Determine the [X, Y] coordinate at the center of the cell enclosing the given text.  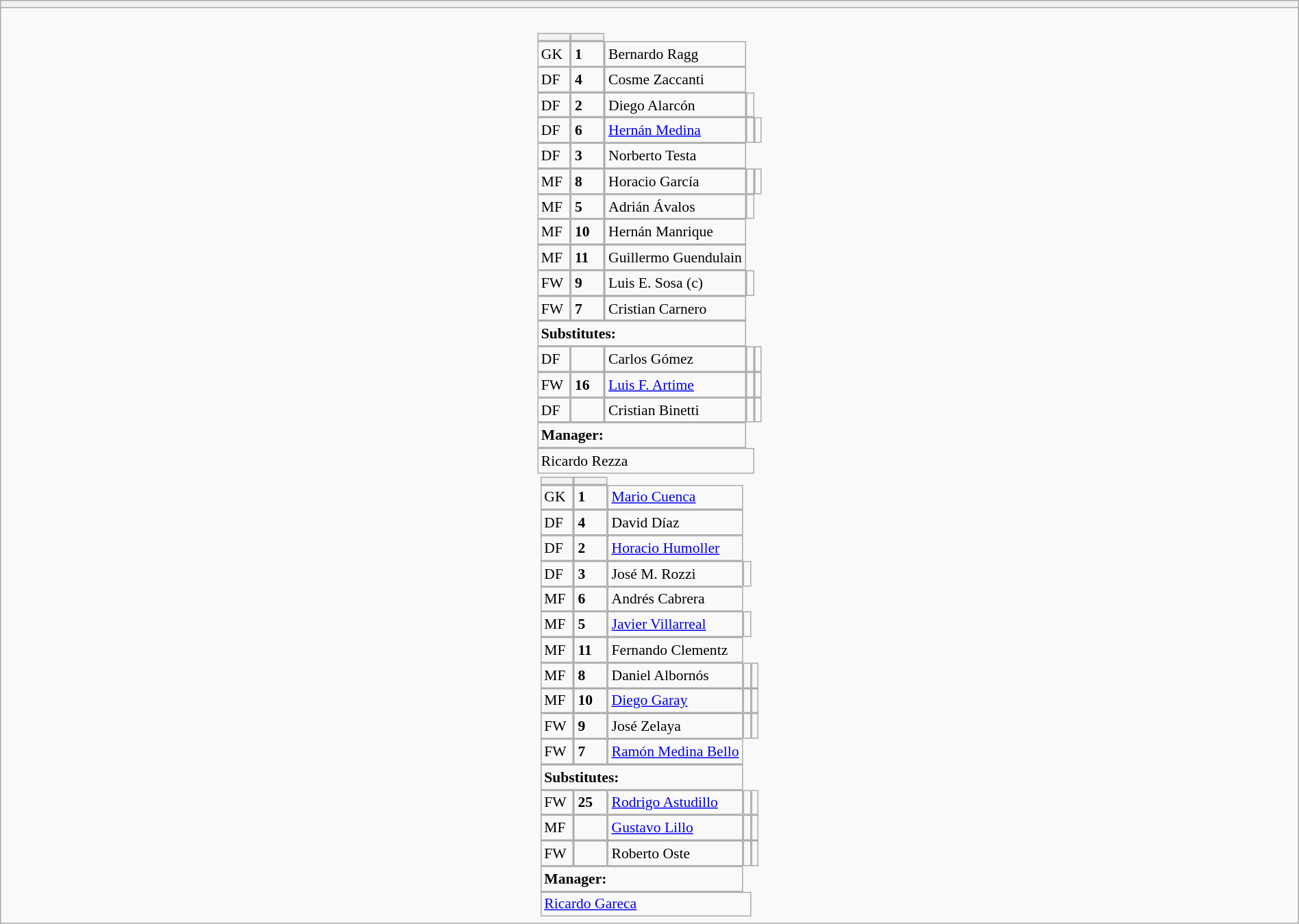
Andrés Cabrera [676, 599]
Horacio García [675, 181]
Cristian Carnero [675, 308]
Gustavo Lillo [676, 827]
16 [588, 385]
Cosme Zaccanti [675, 79]
José M. Rozzi [676, 574]
Luis F. Artime [675, 385]
Cristian Binetti [675, 410]
Ricardo Rezza [645, 460]
Mario Cuenca [676, 497]
Hernán Manrique [675, 232]
José Zelaya [676, 726]
Fernando Clementz [676, 649]
Bernardo Ragg [675, 53]
Ramón Medina Bello [676, 752]
Carlos Gómez [675, 359]
Rodrigo Astudillo [676, 803]
Luis E. Sosa (c) [675, 282]
Horacio Humoller [676, 548]
Diego Garay [676, 700]
25 [591, 803]
Diego Alarcón [675, 105]
Daniel Albornós [676, 675]
Guillermo Guendulain [675, 258]
Hernán Medina [675, 130]
Norberto Testa [675, 156]
Ricardo Gareca [645, 904]
David Díaz [676, 522]
Roberto Oste [676, 853]
Javier Villarreal [676, 625]
Adrián Ávalos [675, 207]
